Capture the cell that displays the provided text and extract its (x, y) central coordinate. 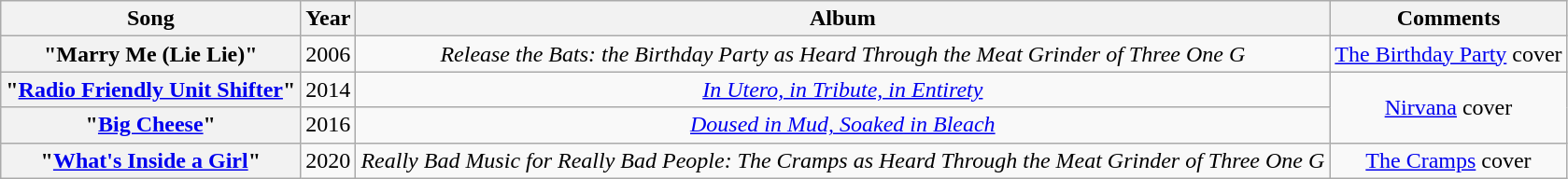
The Birthday Party cover (1448, 54)
"Radio Friendly Unit Shifter" (151, 89)
Doused in Mud, Soaked in Bleach (842, 125)
"What's Inside a Girl" (151, 160)
Album (842, 19)
2006 (329, 54)
Really Bad Music for Really Bad People: The Cramps as Heard Through the Meat Grinder of Three One G (842, 160)
Release the Bats: the Birthday Party as Heard Through the Meat Grinder of Three One G (842, 54)
"Marry Me (Lie Lie)" (151, 54)
The Cramps cover (1448, 160)
Comments (1448, 19)
In Utero, in Tribute, in Entirety (842, 89)
2014 (329, 89)
Song (151, 19)
2020 (329, 160)
Nirvana cover (1448, 107)
Year (329, 19)
2016 (329, 125)
"Big Cheese" (151, 125)
